Output the (X, Y) coordinate of the center of the cell containing the given text.  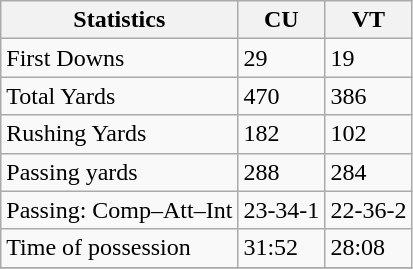
VT (368, 20)
Passing: Comp–Att–Int (120, 210)
Statistics (120, 20)
288 (282, 172)
23-34-1 (282, 210)
First Downs (120, 58)
29 (282, 58)
28:08 (368, 248)
102 (368, 134)
Time of possession (120, 248)
Rushing Yards (120, 134)
386 (368, 96)
182 (282, 134)
Total Yards (120, 96)
284 (368, 172)
22-36-2 (368, 210)
Passing yards (120, 172)
470 (282, 96)
19 (368, 58)
CU (282, 20)
31:52 (282, 248)
